Capture the cell that displays the provided text and extract its (X, Y) central coordinate. 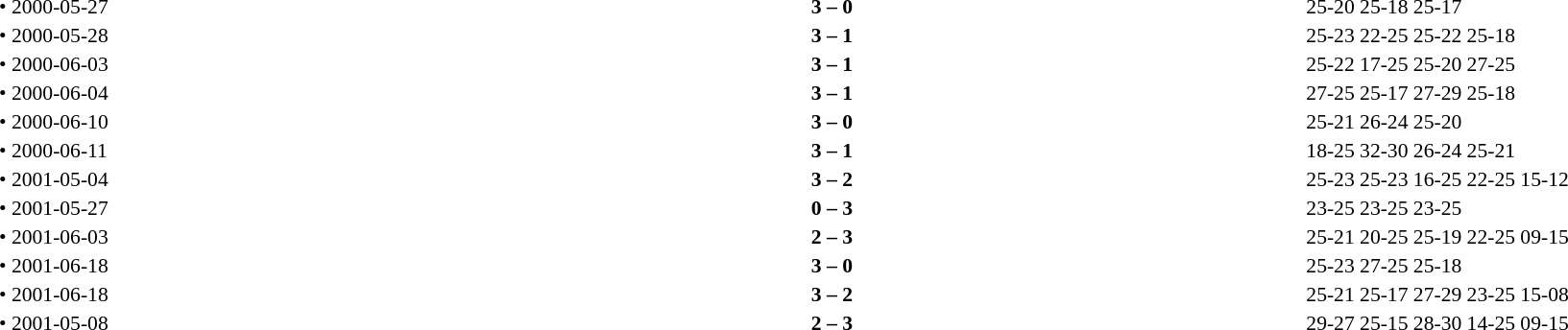
0 – 3 (832, 208)
2 – 3 (832, 237)
